Return the (x, y) coordinate for the center point of the cell that contains the specified text.  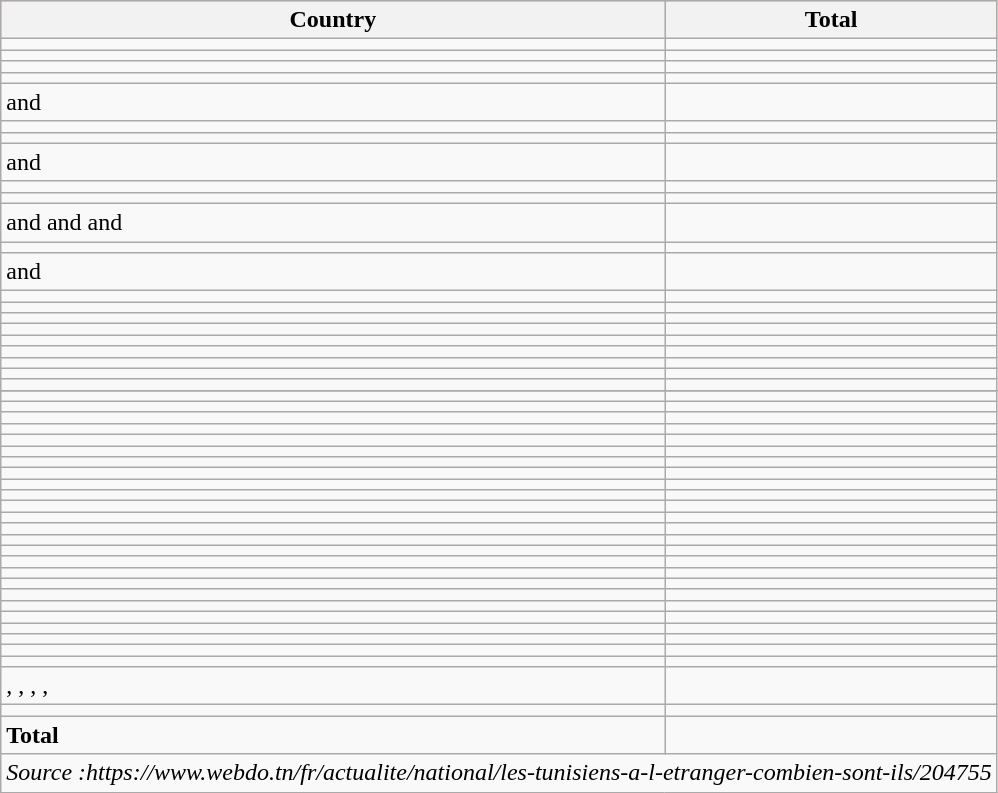
and and and (333, 222)
, , , , (333, 686)
Country (333, 20)
Source :https://www.webdo.tn/fr/actualite/national/les-tunisiens-a-l-etranger-combien-sont-ils/204755 (499, 773)
